Output the (x, y) coordinate of the center of the cell containing the given text.  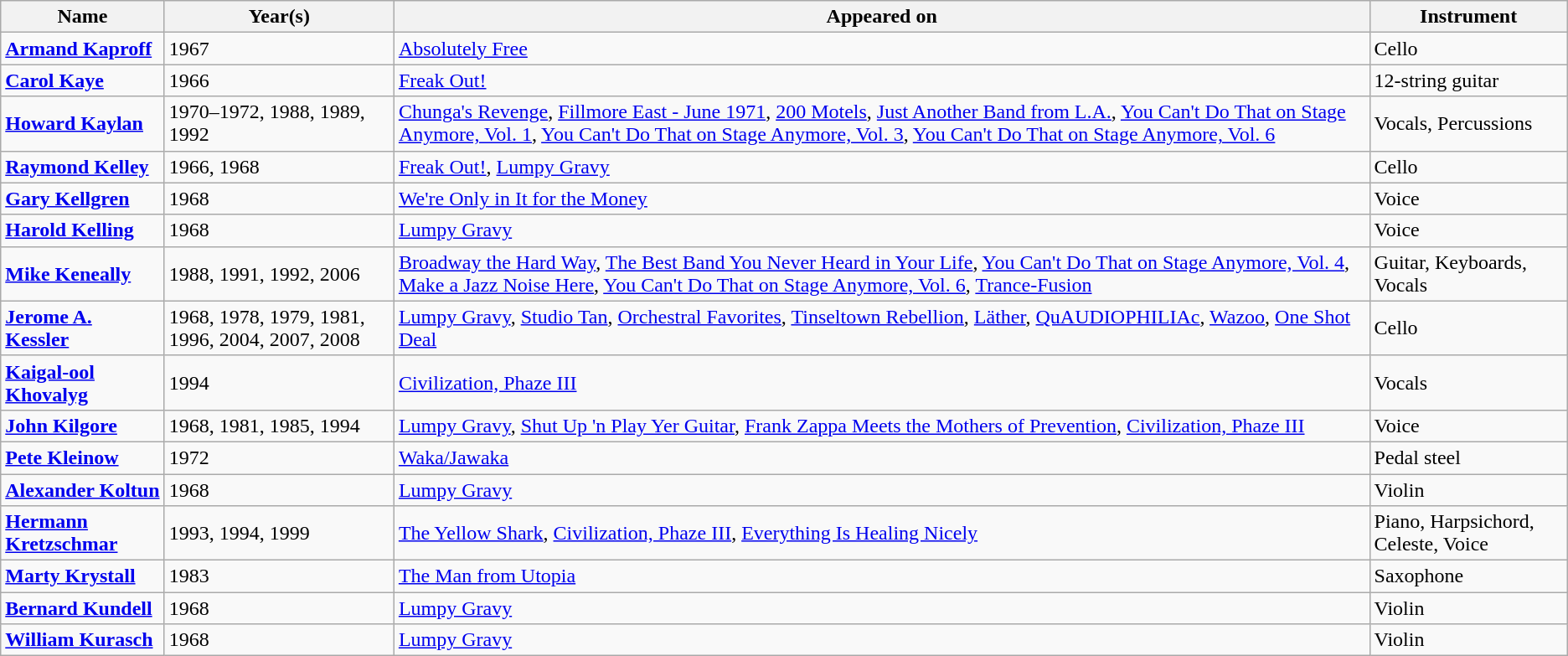
Raymond Kelley (83, 167)
Howard Kaylan (83, 124)
Guitar, Keyboards, Vocals (1468, 273)
Hermann Kretzschmar (83, 533)
Vocals (1468, 382)
Kaigal-ool Khovalyg (83, 382)
Instrument (1468, 17)
12-string guitar (1468, 80)
Freak Out! (881, 80)
Saxophone (1468, 576)
1966, 1968 (279, 167)
1988, 1991, 1992, 2006 (279, 273)
Vocals, Percussions (1468, 124)
1967 (279, 49)
William Kurasch (83, 640)
1968, 1981, 1985, 1994 (279, 426)
1970–1972, 1988, 1989, 1992 (279, 124)
Mike Keneally (83, 273)
John Kilgore (83, 426)
Name (83, 17)
Carol Kaye (83, 80)
Year(s) (279, 17)
Alexander Koltun (83, 490)
1966 (279, 80)
Appeared on (881, 17)
Pedal steel (1468, 457)
Lumpy Gravy, Studio Tan, Orchestral Favorites, Tinseltown Rebellion, Läther, QuAUDIOPHILIAc, Wazoo, One Shot Deal (881, 328)
Absolutely Free (881, 49)
1972 (279, 457)
Lumpy Gravy, Shut Up 'n Play Yer Guitar, Frank Zappa Meets the Mothers of Prevention, Civilization, Phaze III (881, 426)
Marty Krystall (83, 576)
1994 (279, 382)
Freak Out!, Lumpy Gravy (881, 167)
Gary Kellgren (83, 199)
The Man from Utopia (881, 576)
1983 (279, 576)
Bernard Kundell (83, 608)
1993, 1994, 1999 (279, 533)
Jerome A. Kessler (83, 328)
Harold Kelling (83, 230)
1968, 1978, 1979, 1981, 1996, 2004, 2007, 2008 (279, 328)
Waka/Jawaka (881, 457)
Armand Kaproff (83, 49)
We're Only in It for the Money (881, 199)
The Yellow Shark, Civilization, Phaze III, Everything Is Healing Nicely (881, 533)
Pete Kleinow (83, 457)
Civilization, Phaze III (881, 382)
Piano, Harpsichord, Celeste, Voice (1468, 533)
